Pinpoint the cell where the given text exists, returning its [x, y] midpoint coordinate. 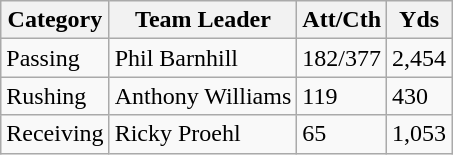
Anthony Williams [203, 96]
65 [342, 134]
1,053 [420, 134]
Phil Barnhill [203, 58]
2,454 [420, 58]
Receiving [55, 134]
Att/Cth [342, 20]
Passing [55, 58]
Ricky Proehl [203, 134]
182/377 [342, 58]
Rushing [55, 96]
430 [420, 96]
Yds [420, 20]
Team Leader [203, 20]
Category [55, 20]
119 [342, 96]
